Return (X, Y) of the center of cell containing provided text 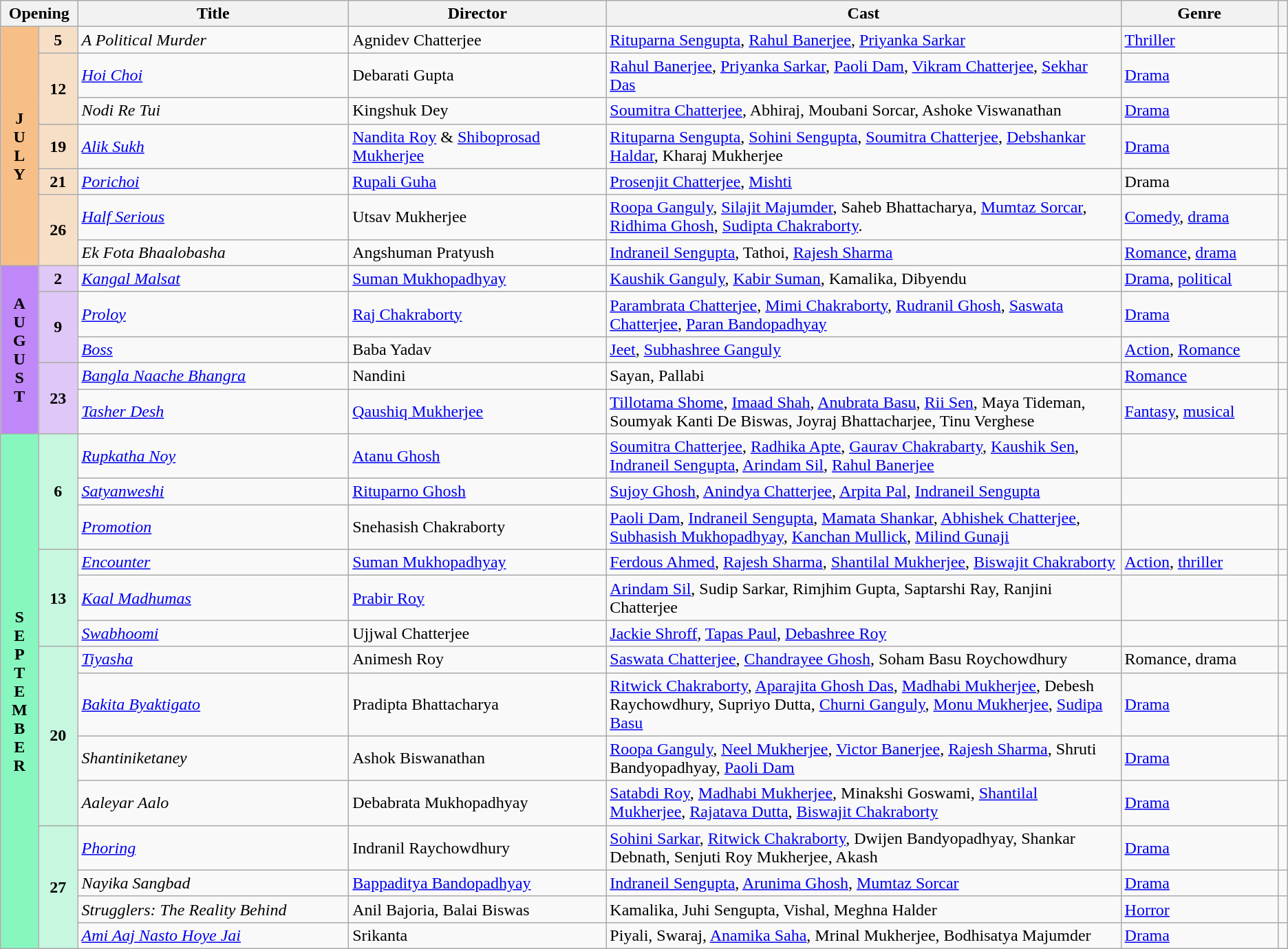
Agnidev Chatterjee (477, 40)
Snehasish Chakraborty (477, 527)
Action, Romance (1199, 349)
Kaushik Ganguly, Kabir Suman, Kamalika, Dibyendu (863, 279)
Half Serious (213, 217)
Drama, political (1199, 279)
Saswata Chatterjee, Chandrayee Ghosh, Soham Basu Roychowdhury (863, 659)
JULY (19, 146)
Satabdi Roy, Madhabi Mukherjee, Minakshi Goswami, Shantilal Mukherjee, Rajatava Dutta, Biswajit Chakraborty (863, 803)
Jackie Shroff, Tapas Paul, Debashree Roy (863, 633)
Promotion (213, 527)
Kamalika, Juhi Sengupta, Vishal, Meghna Halder (863, 909)
Tasher Desh (213, 411)
Comedy, drama (1199, 217)
Hoi Choi (213, 76)
Sujoy Ghosh, Anindya Chatterjee, Arpita Pal, Indraneil Sengupta (863, 492)
Kaal Madhumas (213, 598)
Director (477, 14)
Satyanweshi (213, 492)
Baba Yadav (477, 349)
Rituparno Ghosh (477, 492)
Encounter (213, 563)
Genre (1199, 14)
Tiyasha (213, 659)
9 (58, 327)
Piyali, Swaraj, Anamika Saha, Mrinal Mukherjee, Bodhisatya Majumder (863, 935)
Tillotama Shome, Imaad Shah, Anubrata Basu, Rii Sen, Maya Tideman, Soumyak Kanti De Biswas, Joyraj Bhattacharjee, Tinu Verghese (863, 411)
Nandita Roy & Shiboprosad Mukherjee (477, 146)
2 (58, 279)
Ujjwal Chatterjee (477, 633)
Opening (39, 14)
Rituparna Sengupta, Sohini Sengupta, Soumitra Chatterjee, Debshankar Haldar, Kharaj Mukherjee (863, 146)
21 (58, 182)
Ek Fota Bhaalobasha (213, 252)
Nayika Sangbad (213, 883)
Indraneil Sengupta, Tathoi, Rajesh Sharma (863, 252)
26 (58, 230)
Arindam Sil, Sudip Sarkar, Rimjhim Gupta, Saptarshi Ray, Ranjini Chatterjee (863, 598)
Rupali Guha (477, 182)
Horror (1199, 909)
Swabhoomi (213, 633)
Atanu Ghosh (477, 457)
Nodi Re Tui (213, 111)
Alik Sukh (213, 146)
Kingshuk Dey (477, 111)
Action, thriller (1199, 563)
Ferdous Ahmed, Rajesh Sharma, Shantilal Mukherjee, Biswajit Chakraborty (863, 563)
Rituparna Sengupta, Rahul Banerjee, Priyanka Sarkar (863, 40)
AUGUST (19, 349)
Bakita Byaktigato (213, 704)
Thriller (1199, 40)
Raj Chakraborty (477, 314)
12 (58, 88)
Utsav Mukherjee (477, 217)
27 (58, 887)
Boss (213, 349)
Phoring (213, 847)
Roopa Ganguly, Neel Mukherjee, Victor Banerjee, Rajesh Sharma, Shruti Bandyopadhyay, Paoli Dam (863, 758)
Proloy (213, 314)
Animesh Roy (477, 659)
Ami Aaj Nasto Hoye Jai (213, 935)
Ritwick Chakraborty, Aparajita Ghosh Das, Madhabi Mukherjee, Debesh Raychowdhury, Supriyo Dutta, Churni Ganguly, Monu Mukherjee, Sudipa Basu (863, 704)
Anil Bajoria, Balai Biswas (477, 909)
Shantiniketaney (213, 758)
19 (58, 146)
Romance (1199, 375)
Prosenjit Chatterjee, Mishti (863, 182)
SEPTEMBER (19, 692)
Angshuman Pratyush (477, 252)
6 (58, 492)
Aaleyar Aalo (213, 803)
Paoli Dam, Indraneil Sengupta, Mamata Shankar, Abhishek Chatterjee, Subhasish Mukhopadhyay, Kanchan Mullick, Milind Gunaji (863, 527)
Rahul Banerjee, Priyanka Sarkar, Paoli Dam, Vikram Chatterjee, Sekhar Das (863, 76)
Soumitra Chatterjee, Radhika Apte, Gaurav Chakrabarty, Kaushik Sen, Indraneil Sengupta, Arindam Sil, Rahul Banerjee (863, 457)
13 (58, 598)
Ashok Biswanathan (477, 758)
Rupkatha Noy (213, 457)
Indraneil Sengupta, Arunima Ghosh, Mumtaz Sorcar (863, 883)
Porichoi (213, 182)
Fantasy, musical (1199, 411)
Cast (863, 14)
Prabir Roy (477, 598)
20 (58, 736)
Pradipta Bhattacharya (477, 704)
23 (58, 397)
Indranil Raychowdhury (477, 847)
Strugglers: The Reality Behind (213, 909)
Sayan, Pallabi (863, 375)
Sohini Sarkar, Ritwick Chakraborty, Dwijen Bandyopadhyay, Shankar Debnath, Senjuti Roy Mukherjee, Akash (863, 847)
Qaushiq Mukherjee (477, 411)
Bappaditya Bandopadhyay (477, 883)
5 (58, 40)
Soumitra Chatterjee, Abhiraj, Moubani Sorcar, Ashoke Viswanathan (863, 111)
Nandini (477, 375)
Debabrata Mukhopadhyay (477, 803)
Jeet, Subhashree Ganguly (863, 349)
Debarati Gupta (477, 76)
Roopa Ganguly, Silajit Majumder, Saheb Bhattacharya, Mumtaz Sorcar, Ridhima Ghosh, Sudipta Chakraborty. (863, 217)
Parambrata Chatterjee, Mimi Chakraborty, Rudranil Ghosh, Saswata Chatterjee, Paran Bandopadhyay (863, 314)
Bangla Naache Bhangra (213, 375)
A Political Murder (213, 40)
Kangal Malsat (213, 279)
Srikanta (477, 935)
Title (213, 14)
